Search for the cell housing the specified text and yield its [X, Y] center coordinate. 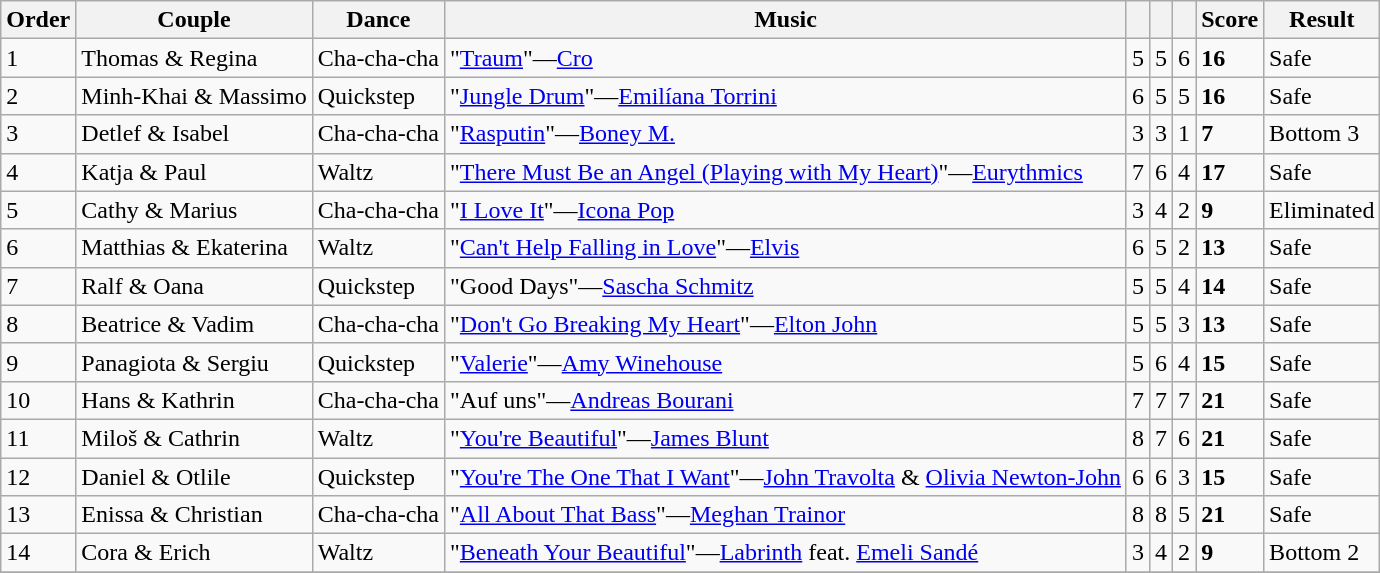
"You're Beautiful"—James Blunt [786, 438]
Bottom 3 [1322, 134]
Ralf & Oana [194, 286]
Cora & Erich [194, 553]
Detlef & Isabel [194, 134]
"Traum"—Cro [786, 58]
Result [1322, 20]
"Jungle Drum"—Emilíana Torrini [786, 96]
Hans & Kathrin [194, 400]
Bottom 2 [1322, 553]
"Rasputin"—Boney M. [786, 134]
17 [1230, 172]
"You're The One That I Want"—John Travolta & Olivia Newton-John [786, 477]
"Beneath Your Beautiful"—Labrinth feat. Emeli Sandé [786, 553]
Thomas & Regina [194, 58]
Cathy & Marius [194, 210]
"Don't Go Breaking My Heart"—Elton John [786, 324]
Miloš & Cathrin [194, 438]
"All About That Bass"—Meghan Trainor [786, 515]
Beatrice & Vadim [194, 324]
11 [38, 438]
12 [38, 477]
Enissa & Christian [194, 515]
Eliminated [1322, 210]
Panagiota & Sergiu [194, 362]
"Valerie"—Amy Winehouse [786, 362]
Order [38, 20]
Score [1230, 20]
Couple [194, 20]
Minh-Khai & Massimo [194, 96]
"Can't Help Falling in Love"—Elvis [786, 248]
Matthias & Ekaterina [194, 248]
"Auf uns"—Andreas Bourani [786, 400]
Music [786, 20]
Katja & Paul [194, 172]
10 [38, 400]
Dance [378, 20]
"I Love It"—Icona Pop [786, 210]
Daniel & Otlile [194, 477]
"Good Days"—Sascha Schmitz [786, 286]
"There Must Be an Angel (Playing with My Heart)"—Eurythmics [786, 172]
